Locate the cell with the specified text and output its [X, Y] center coordinate. 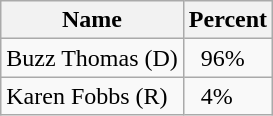
Percent [228, 20]
Buzz Thomas (D) [92, 58]
Name [92, 20]
Karen Fobbs (R) [92, 96]
4% [228, 96]
96% [228, 58]
